Find where the given text appears and provide that cell's center as [X, Y] coordinate. 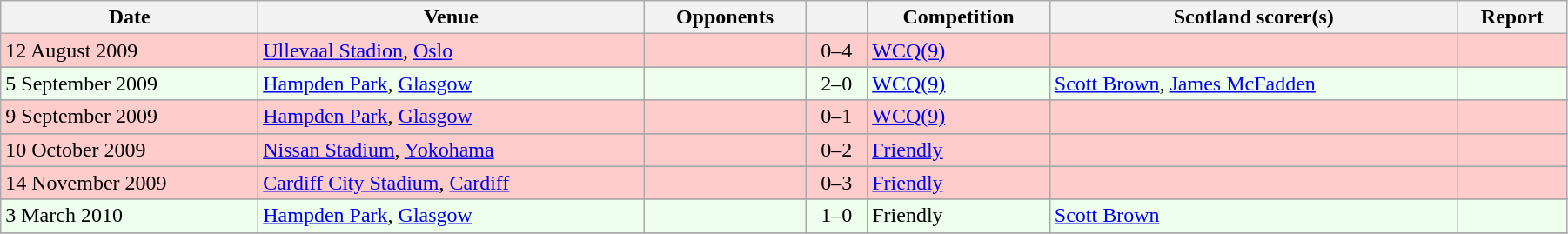
Scotland scorer(s) [1253, 17]
0–1 [837, 117]
5 September 2009 [130, 84]
Opponents [725, 17]
0–3 [837, 183]
0–2 [837, 150]
Cardiff City Stadium, Cardiff [451, 183]
Report [1512, 17]
Nissan Stadium, Yokohama [451, 150]
Scott Brown [1253, 216]
14 November 2009 [130, 183]
Competition [959, 17]
Venue [451, 17]
10 October 2009 [130, 150]
9 September 2009 [130, 117]
3 March 2010 [130, 216]
2–0 [837, 84]
Date [130, 17]
Ullevaal Stadion, Oslo [451, 50]
12 August 2009 [130, 50]
0–4 [837, 50]
1–0 [837, 216]
Scott Brown, James McFadden [1253, 84]
